Identify which cell holds the provided text, then report its (x, y) central coordinate. 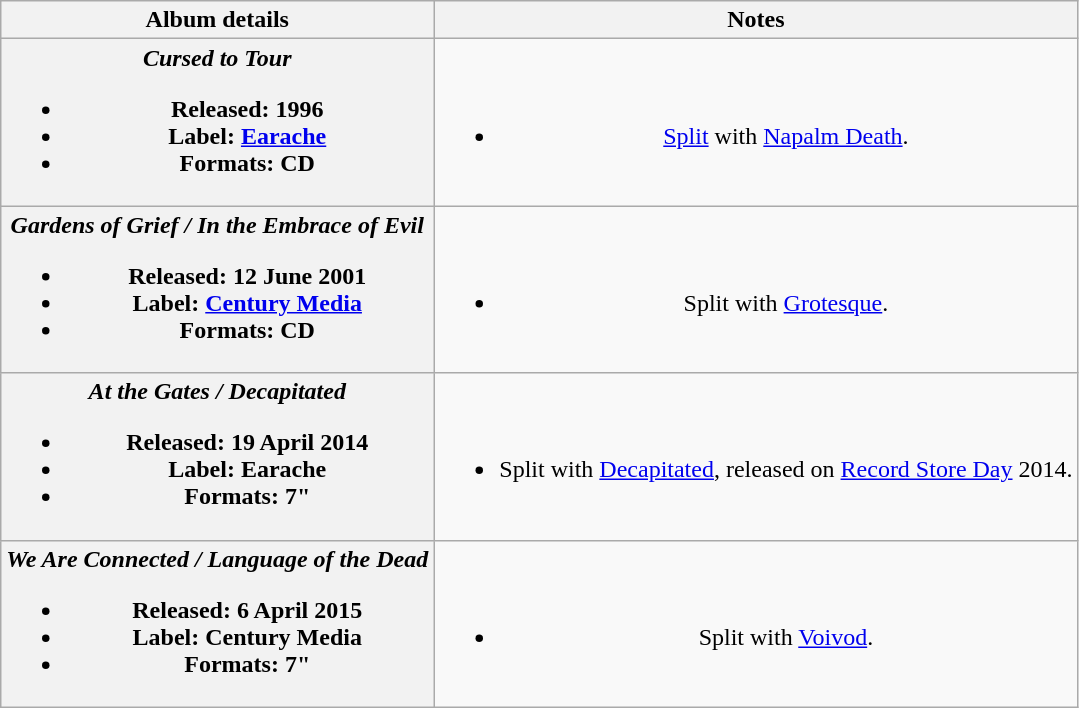
Split with Napalm Death. (756, 122)
Split with Decapitated, released on Record Store Day 2014. (756, 456)
Gardens of Grief / In the Embrace of EvilReleased: 12 June 2001Label: Century MediaFormats: CD (218, 290)
Album details (218, 20)
Cursed to Tour Released: 1996Label: EaracheFormats: CD (218, 122)
Split with Voivod. (756, 624)
At the Gates / DecapitatedReleased: 19 April 2014Label: EaracheFormats: 7" (218, 456)
We Are Connected / Language of the DeadReleased: 6 April 2015Label: Century MediaFormats: 7" (218, 624)
Notes (756, 20)
Split with Grotesque. (756, 290)
